Capture the cell that displays the provided text and extract its [X, Y] central coordinate. 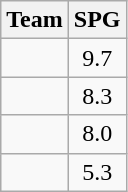
8.3 [97, 96]
SPG [97, 20]
Team [35, 20]
9.7 [97, 58]
5.3 [97, 172]
8.0 [97, 134]
